Return (X, Y) of the center of cell containing provided text 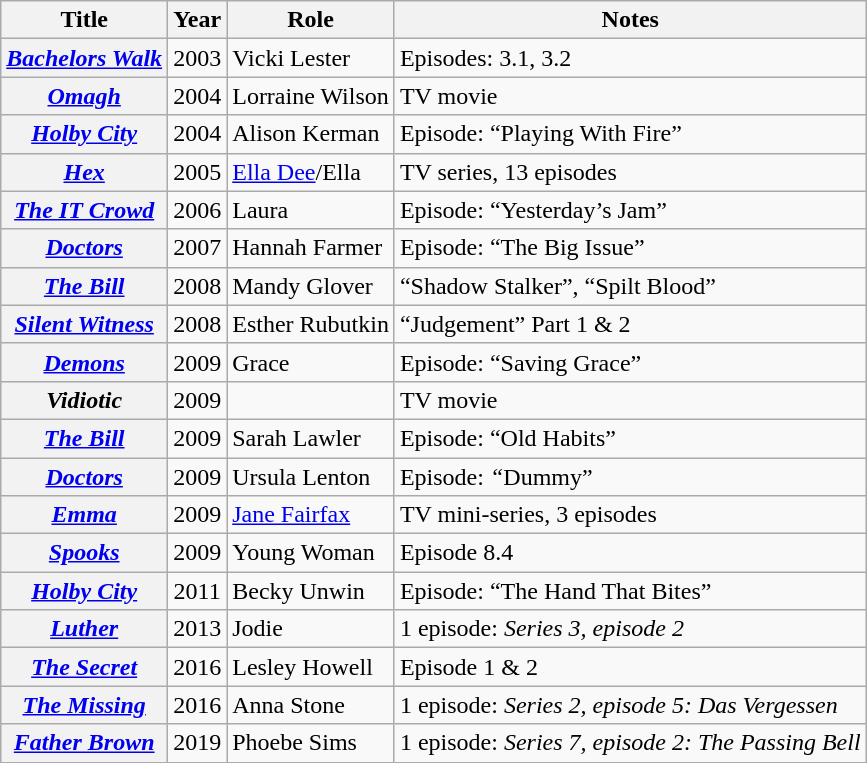
“Judgement” Part 1 & 2 (630, 324)
Anna Stone (311, 705)
1 episode: Series 2, episode 5: Das Vergessen (630, 705)
Alison Kerman (311, 134)
2007 (198, 248)
2013 (198, 629)
Jodie (311, 629)
The IT Crowd (84, 210)
1 episode: Series 3, episode 2 (630, 629)
Luther (84, 629)
2005 (198, 172)
Ursula Lenton (311, 477)
Hex (84, 172)
TV mini-series, 3 episodes (630, 515)
Lorraine Wilson (311, 96)
Emma (84, 515)
Title (84, 20)
TV series, 13 episodes (630, 172)
The Secret (84, 667)
2011 (198, 591)
Silent Witness (84, 324)
Vicki Lester (311, 58)
Esther Rubutkin (311, 324)
Episode: “The Big Issue” (630, 248)
Episodes: 3.1, 3.2 (630, 58)
“Shadow Stalker”, “Spilt Blood” (630, 286)
Hannah Farmer (311, 248)
Episode: “Old Habits” (630, 438)
Omagh (84, 96)
Episode 8.4 (630, 553)
Episode: “Yesterday’s Jam” (630, 210)
Bachelors Walk (84, 58)
Episode 1 & 2 (630, 667)
Episode: “The Hand That Bites” (630, 591)
Lesley Howell (311, 667)
Father Brown (84, 743)
Becky Unwin (311, 591)
2006 (198, 210)
Sarah Lawler (311, 438)
Demons (84, 362)
Episode: “Playing With Fire” (630, 134)
Year (198, 20)
The Missing (84, 705)
Notes (630, 20)
Episode: “Saving Grace” (630, 362)
Laura (311, 210)
Young Woman (311, 553)
Spooks (84, 553)
Episode: “Dummy” (630, 477)
2019 (198, 743)
1 episode: Series 7, episode 2: The Passing Bell (630, 743)
Ella Dee/Ella (311, 172)
Role (311, 20)
Phoebe Sims (311, 743)
Jane Fairfax (311, 515)
Mandy Glover (311, 286)
2003 (198, 58)
Vidiotic (84, 400)
Grace (311, 362)
